From the cell containing the given text, extract its center point as (x, y) coordinate. 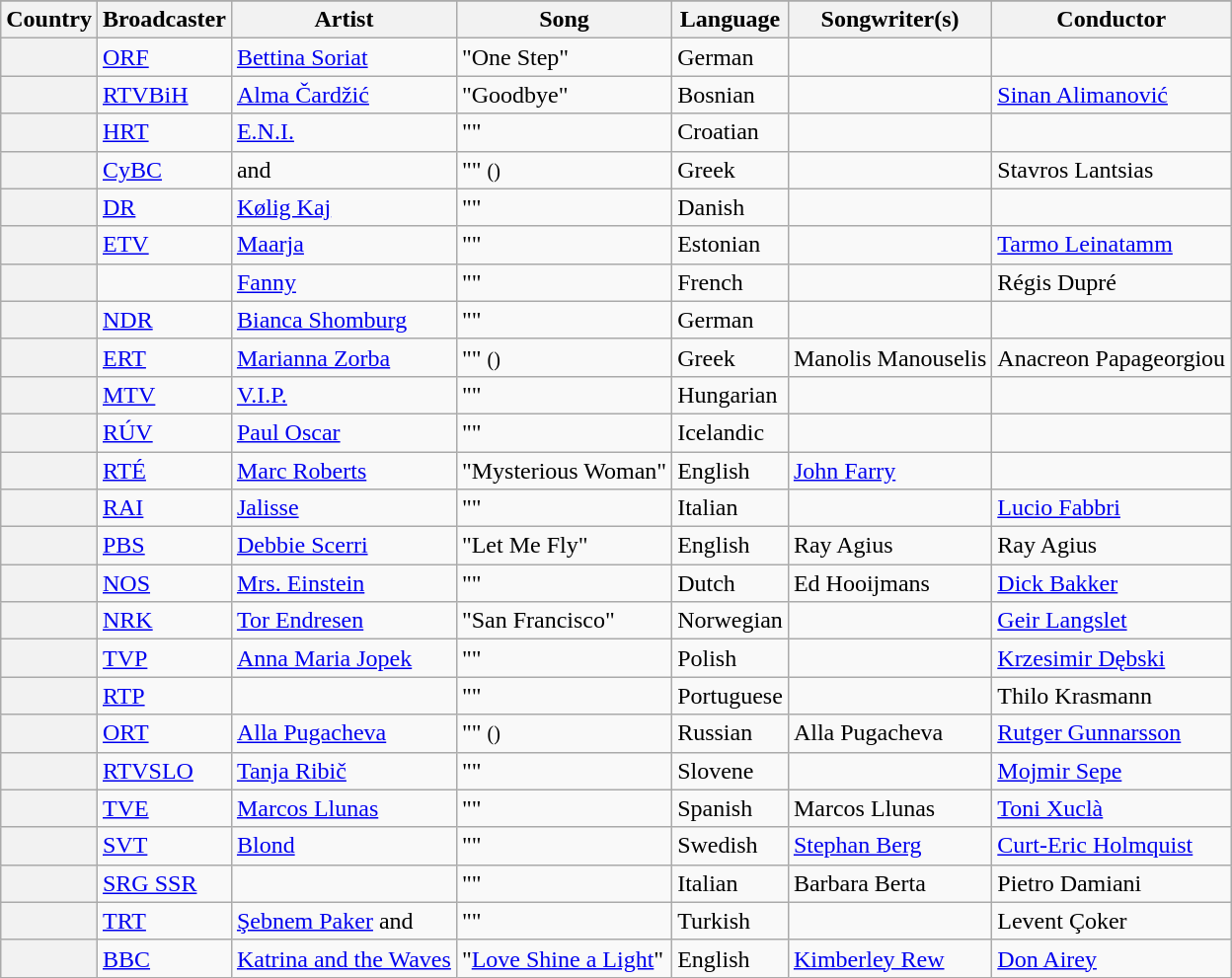
John Farry (889, 471)
Country (49, 20)
Ed Hooijmans (889, 583)
Broadcaster (164, 20)
"One Step" (564, 57)
Toni Xuclà (1112, 808)
Estonian (731, 245)
Dick Bakker (1112, 583)
Anna Maria Jopek (344, 658)
and (344, 170)
E.N.I. (344, 132)
Don Airey (1112, 958)
PBS (164, 546)
Stephan Berg (889, 846)
Mojmir Sepe (1112, 771)
Kimberley Rew (889, 958)
NOS (164, 583)
Levent Çoker (1112, 921)
Paul Oscar (344, 432)
Sinan Alimanović (1112, 95)
Marianna Zorba (344, 357)
Bettina Soriat (344, 57)
Tanja Ribič (344, 771)
ORF (164, 57)
Polish (731, 658)
Thilo Krasmann (1112, 696)
RTVSLO (164, 771)
Songwriter(s) (889, 20)
DR (164, 207)
Stavros Lantsias (1112, 170)
TVP (164, 658)
Katrina and the Waves (344, 958)
Portuguese (731, 696)
HRT (164, 132)
Blond (344, 846)
Slovene (731, 771)
Curt-Eric Holmquist (1112, 846)
Jalisse (344, 508)
Barbara Berta (889, 883)
Swedish (731, 846)
Bianca Shomburg (344, 320)
Bosnian (731, 95)
NRK (164, 621)
Maarja (344, 245)
Icelandic (731, 432)
RTVBiH (164, 95)
RAI (164, 508)
Debbie Scerri (344, 546)
Norwegian (731, 621)
MTV (164, 395)
Manolis Manouselis (889, 357)
"San Francisco" (564, 621)
Dutch (731, 583)
"Goodbye" (564, 95)
"Mysterious Woman" (564, 471)
Conductor (1112, 20)
Marc Roberts (344, 471)
Mrs. Einstein (344, 583)
RTÉ (164, 471)
Russian (731, 733)
Tarmo Leinatamm (1112, 245)
NDR (164, 320)
CyBC (164, 170)
"Love Shine a Light" (564, 958)
"Let Me Fly" (564, 546)
Rutger Gunnarsson (1112, 733)
ERT (164, 357)
TRT (164, 921)
Alma Čardžić (344, 95)
Artist (344, 20)
Hungarian (731, 395)
ETV (164, 245)
Régis Dupré (1112, 282)
Danish (731, 207)
Tor Endresen (344, 621)
SRG SSR (164, 883)
Anacreon Papageorgiou (1112, 357)
French (731, 282)
Lucio Fabbri (1112, 508)
RTP (164, 696)
ORT (164, 733)
SVT (164, 846)
Fanny (344, 282)
BBC (164, 958)
Spanish (731, 808)
Language (731, 20)
Song (564, 20)
TVE (164, 808)
Şebnem Paker and (344, 921)
Croatian (731, 132)
Pietro Damiani (1112, 883)
Turkish (731, 921)
V.I.P. (344, 395)
Kølig Kaj (344, 207)
Krzesimir Dębski (1112, 658)
Geir Langslet (1112, 621)
RÚV (164, 432)
